Pinpoint the cell where the given text exists, returning its [X, Y] midpoint coordinate. 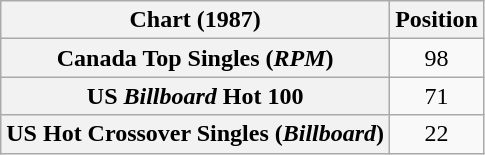
US Billboard Hot 100 [196, 96]
Canada Top Singles (RPM) [196, 58]
71 [437, 96]
98 [437, 58]
22 [437, 134]
Position [437, 20]
Chart (1987) [196, 20]
US Hot Crossover Singles (Billboard) [196, 134]
